Identify which cell holds the provided text, then report its (X, Y) central coordinate. 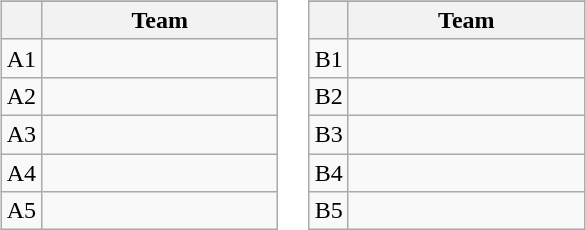
B1 (328, 58)
B5 (328, 211)
B2 (328, 96)
A2 (21, 96)
A5 (21, 211)
B4 (328, 173)
A4 (21, 173)
B3 (328, 134)
A1 (21, 58)
A3 (21, 134)
